Find where the given text appears and provide that cell's center as [x, y] coordinate. 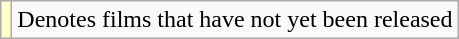
Denotes films that have not yet been released [235, 20]
